For the text-containing cell, return its midpoint in (X, Y) coordinate format. 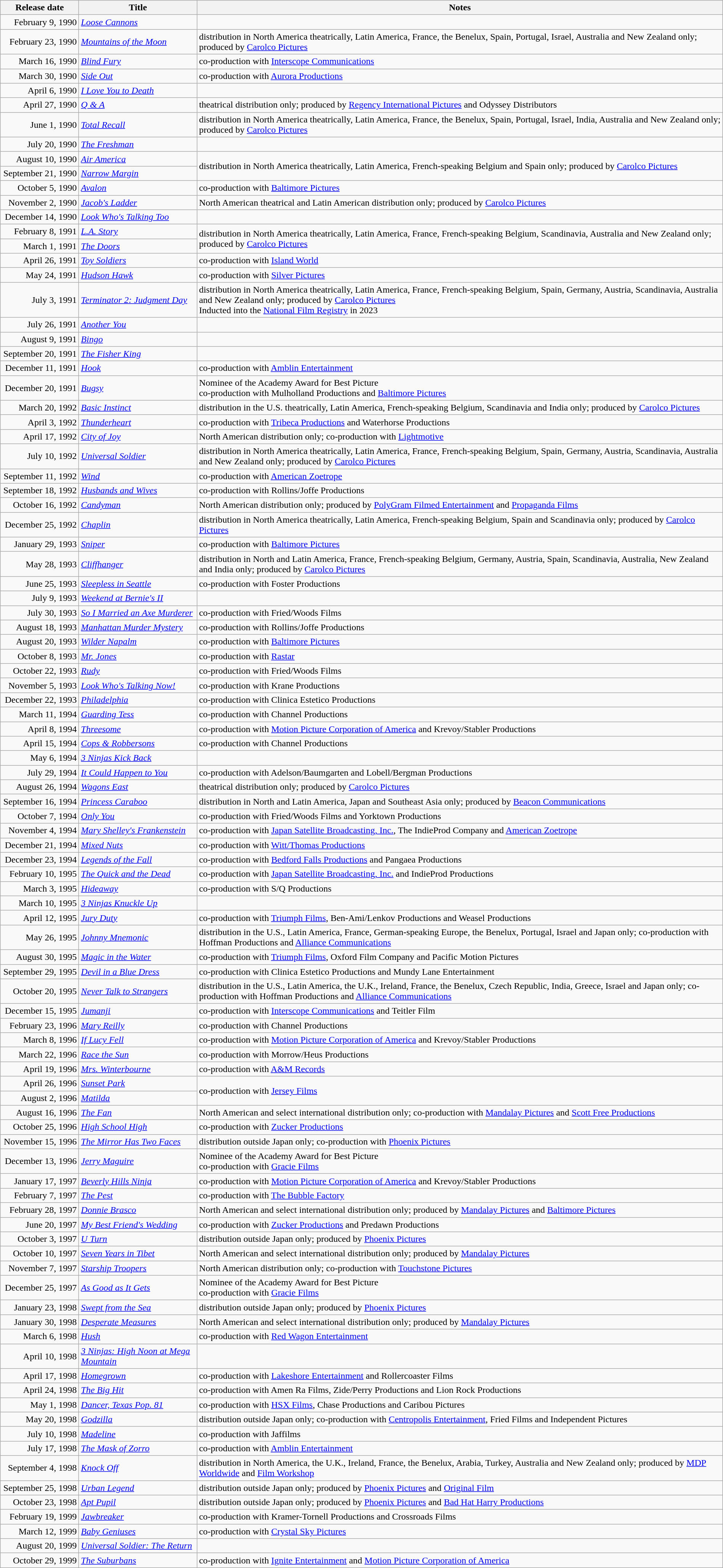
June 20, 1997 (40, 1224)
3 Ninjas Kick Back (138, 758)
co-production with Interscope Communications (460, 61)
Jacob's Ladder (138, 203)
co-production with S/Q Productions (460, 889)
August 16, 1996 (40, 1112)
Wagons East (138, 787)
December 13, 1996 (40, 1161)
Sunset Park (138, 1083)
June 25, 1993 (40, 584)
Wilder Napalm (138, 642)
Threesome (138, 729)
January 17, 1997 (40, 1181)
October 23, 1998 (40, 1502)
Princess Caraboo (138, 802)
Cops & Robbersons (138, 744)
October 16, 1992 (40, 505)
August 9, 1991 (40, 339)
co-production with Zucker Productions (460, 1127)
December 25, 1992 (40, 525)
April 17, 1998 (40, 1376)
February 8, 1991 (40, 232)
Release date (40, 8)
November 7, 1997 (40, 1268)
July 3, 1991 (40, 300)
July 9, 1993 (40, 598)
December 22, 1993 (40, 700)
distribution outside Japan only; produced by Phoenix Pictures and Bad Hat Harry Productions (460, 1502)
co-production with American Zoetrope (460, 476)
co-production with Foster Productions (460, 584)
The Fan (138, 1112)
May 1, 1998 (40, 1405)
Universal Soldier: The Return (138, 1546)
September 21, 1990 (40, 173)
March 6, 1998 (40, 1336)
co-production with HSX Films, Chase Productions and Caribou Pictures (460, 1405)
Thunderheart (138, 422)
Dancer, Texas Pop. 81 (138, 1405)
May 28, 1993 (40, 564)
Bugsy (138, 388)
L.A. Story (138, 232)
July 10, 1998 (40, 1434)
March 10, 1995 (40, 903)
May 24, 1991 (40, 275)
December 21, 1994 (40, 845)
October 25, 1996 (40, 1127)
Rudy (138, 671)
I Love You to Death (138, 90)
3 Ninjas Knuckle Up (138, 903)
May 20, 1998 (40, 1419)
Blind Fury (138, 61)
distribution in North America theatrically, Latin America, French-speaking Belgium, Spain and Scandinavia only; produced by Carolco Pictures (460, 525)
co-production with Bedford Falls Productions and Pangaea Productions (460, 860)
April 12, 1995 (40, 918)
April 26, 1991 (40, 261)
February 10, 1995 (40, 874)
Toy Soldiers (138, 261)
December 20, 1991 (40, 388)
Mary Shelley's Frankenstein (138, 831)
March 11, 1994 (40, 714)
Narrow Margin (138, 173)
co-production with Tribeca Productions and Waterhorse Productions (460, 422)
Mr. Jones (138, 656)
If Lucy Fell (138, 1040)
Hudson Hawk (138, 275)
Husbands and Wives (138, 491)
Apt Pupil (138, 1502)
distribution outside Japan only; co-production with Phoenix Pictures (460, 1141)
Jerry Maguire (138, 1161)
Magic in the Water (138, 957)
co-production with Triumph Films, Oxford Film Company and Pacific Motion Pictures (460, 957)
December 15, 1995 (40, 1011)
August 26, 1994 (40, 787)
co-production with Jaffilms (460, 1434)
November 5, 1993 (40, 685)
April 17, 1992 (40, 436)
July 30, 1993 (40, 613)
September 11, 1992 (40, 476)
Hook (138, 368)
distribution outside Japan only; produced by Phoenix Pictures and Original Film (460, 1488)
Hush (138, 1336)
April 15, 1994 (40, 744)
Wind (138, 476)
North American and select international distribution only; co-production with Mandalay Pictures and Scott Free Productions (460, 1112)
April 6, 1990 (40, 90)
co-production with Kramer-Tornell Productions and Crossroads Films (460, 1517)
The Quick and the Dead (138, 874)
co-production with Japan Satellite Broadcasting, Inc., The IndieProd Company and American Zoetrope (460, 831)
distribution in North America theatrically, Latin America, French-speaking Belgium and Spain only; produced by Carolco Pictures (460, 166)
April 24, 1998 (40, 1390)
Starship Troopers (138, 1268)
Johnny Mnemonic (138, 937)
It Could Happen to You (138, 773)
October 5, 1990 (40, 188)
October 3, 1997 (40, 1239)
May 26, 1995 (40, 937)
Godzilla (138, 1419)
June 1, 1990 (40, 124)
Never Talk to Strangers (138, 991)
Look Who's Talking Too (138, 217)
Only You (138, 816)
The Mask of Zorro (138, 1448)
North American distribution only; produced by PolyGram Filmed Entertainment and Propaganda Films (460, 505)
September 29, 1995 (40, 972)
Knock Off (138, 1468)
distribution in the U.S. theatrically, Latin America, French-speaking Belgium, Scandinavia and India only; produced by Carolco Pictures (460, 407)
The Suburbans (138, 1560)
March 20, 1992 (40, 407)
Seven Years in Tibet (138, 1254)
March 30, 1990 (40, 76)
Swept from the Sea (138, 1307)
August 18, 1993 (40, 627)
August 10, 1990 (40, 159)
Sniper (138, 544)
March 8, 1996 (40, 1040)
Guarding Tess (138, 714)
January 30, 1998 (40, 1322)
October 29, 1999 (40, 1560)
co-production with Interscope Communications and Teitler Film (460, 1011)
co-production with The Bubble Factory (460, 1195)
Matilda (138, 1098)
Look Who's Talking Now! (138, 685)
North American and select international distribution only; produced by Mandalay Pictures and Baltimore Pictures (460, 1210)
February 9, 1990 (40, 22)
February 28, 1997 (40, 1210)
co-production with Ignite Entertainment and Motion Picture Corporation of America (460, 1560)
Jury Duty (138, 918)
Madeline (138, 1434)
Devil in a Blue Dress (138, 972)
Loose Cannons (138, 22)
March 1, 1991 (40, 246)
North American theatrical and Latin American distribution only; produced by Carolco Pictures (460, 203)
co-production with Japan Satellite Broadcasting, Inc. and IndieProd Productions (460, 874)
co-production with Morrow/Heus Productions (460, 1054)
co-production with Clinica Estetico Productions and Mundy Lane Entertainment (460, 972)
The Mirror Has Two Faces (138, 1141)
High School High (138, 1127)
Jumanji (138, 1011)
Cliffhanger (138, 564)
Baby Geniuses (138, 1531)
April 3, 1992 (40, 422)
July 17, 1998 (40, 1448)
co-production with Clinica Estetico Productions (460, 700)
Nominee of the Academy Award for Best Pictureco-production with Mulholland Productions and Baltimore Pictures (460, 388)
Basic Instinct (138, 407)
September 20, 1991 (40, 354)
The Doors (138, 246)
November 2, 1990 (40, 203)
Another You (138, 325)
co-production with Triumph Films, Ben-Ami/Lenkov Productions and Weasel Productions (460, 918)
November 4, 1994 (40, 831)
3 Ninjas: High Noon at Mega Mountain (138, 1356)
co-production with A&M Records (460, 1069)
May 6, 1994 (40, 758)
October 8, 1993 (40, 656)
distribution outside Japan only; co-production with Centropolis Entertainment, Fried Films and Independent Pictures (460, 1419)
Donnie Brasco (138, 1210)
October 10, 1997 (40, 1254)
April 8, 1994 (40, 729)
Q & A (138, 105)
Sleepless in Seattle (138, 584)
co-production with Krane Productions (460, 685)
distribution in North and Latin America, Japan and Southeast Asia only; produced by Beacon Communications (460, 802)
Title (138, 8)
Mary Reilly (138, 1025)
Homegrown (138, 1376)
March 12, 1999 (40, 1531)
September 18, 1992 (40, 491)
co-production with Island World (460, 261)
theatrical distribution only; produced by Carolco Pictures (460, 787)
co-production with Jersey Films (460, 1091)
The Fisher King (138, 354)
Mrs. Winterbourne (138, 1069)
July 20, 1990 (40, 144)
U Turn (138, 1239)
Terminator 2: Judgment Day (138, 300)
December 14, 1990 (40, 217)
Beverly Hills Ninja (138, 1181)
April 26, 1996 (40, 1083)
Notes (460, 8)
The Big Hit (138, 1390)
October 22, 1993 (40, 671)
Race the Sun (138, 1054)
February 7, 1997 (40, 1195)
The Freshman (138, 144)
Chaplin (138, 525)
co-production with Amen Ra Films, Zide/Perry Productions and Lion Rock Productions (460, 1390)
Avalon (138, 188)
Hideaway (138, 889)
December 11, 1991 (40, 368)
co-production with Aurora Productions (460, 76)
October 20, 1995 (40, 991)
My Best Friend's Wedding (138, 1224)
April 27, 1990 (40, 105)
So I Married an Axe Murderer (138, 613)
The Pest (138, 1195)
Manhattan Murder Mystery (138, 627)
Bingo (138, 339)
February 19, 1999 (40, 1517)
March 16, 1990 (40, 61)
September 16, 1994 (40, 802)
Candyman (138, 505)
July 29, 1994 (40, 773)
co-production with Lakeshore Entertainment and Rollercoaster Films (460, 1376)
Jawbreaker (138, 1517)
July 26, 1991 (40, 325)
co-production with Rastar (460, 656)
August 30, 1995 (40, 957)
August 20, 1999 (40, 1546)
Total Recall (138, 124)
North American distribution only; co-production with Lightmotive (460, 436)
Universal Soldier (138, 456)
As Good as It Gets (138, 1288)
January 29, 1993 (40, 544)
January 23, 1998 (40, 1307)
co-production with Witt/Thomas Productions (460, 845)
Philadelphia (138, 700)
theatrical distribution only; produced by Regency International Pictures and Odyssey Distributors (460, 105)
February 23, 1990 (40, 42)
co-production with Fried/Woods Films and Yorktown Productions (460, 816)
Mixed Nuts (138, 845)
April 10, 1998 (40, 1356)
Weekend at Bernie's II (138, 598)
Side Out (138, 76)
co-production with Silver Pictures (460, 275)
December 25, 1997 (40, 1288)
November 15, 1996 (40, 1141)
Legends of the Fall (138, 860)
September 25, 1998 (40, 1488)
September 4, 1998 (40, 1468)
Urban Legend (138, 1488)
Air America (138, 159)
City of Joy (138, 436)
March 22, 1996 (40, 1054)
February 23, 1996 (40, 1025)
August 20, 1993 (40, 642)
co-production with Crystal Sky Pictures (460, 1531)
March 3, 1995 (40, 889)
October 7, 1994 (40, 816)
Desperate Measures (138, 1322)
August 2, 1996 (40, 1098)
co-production with Zucker Productions and Predawn Productions (460, 1224)
North American distribution only; co-production with Touchstone Pictures (460, 1268)
July 10, 1992 (40, 456)
April 19, 1996 (40, 1069)
December 23, 1994 (40, 860)
co-production with Red Wagon Entertainment (460, 1336)
Mountains of the Moon (138, 42)
co-production with Adelson/Baumgarten and Lobell/Bergman Productions (460, 773)
